For the text-containing cell, return its midpoint in (x, y) coordinate format. 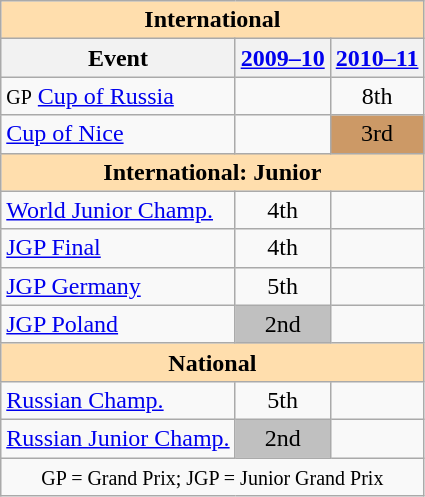
Russian Champ. (118, 400)
International: Junior (212, 172)
National (212, 362)
Cup of Nice (118, 134)
2009–10 (282, 58)
JGP Germany (118, 286)
2010–11 (377, 58)
3rd (377, 134)
GP = Grand Prix; JGP = Junior Grand Prix (212, 477)
Event (118, 58)
World Junior Champ. (118, 210)
JGP Poland (118, 324)
International (212, 20)
8th (377, 96)
GP Cup of Russia (118, 96)
JGP Final (118, 248)
Russian Junior Champ. (118, 438)
